Detect which cell encompasses the target text, then output its [X, Y] center coordinate. 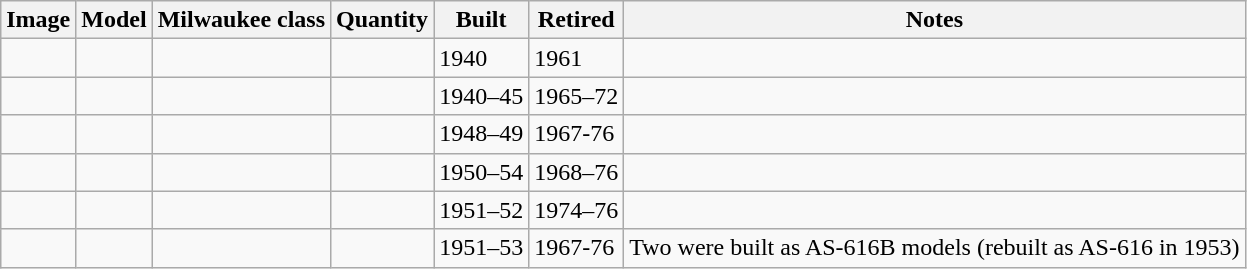
Image [38, 20]
Two were built as AS-616B models (rebuilt as AS-616 in 1953) [934, 248]
1950–54 [482, 172]
1968–76 [576, 172]
Notes [934, 20]
1951–52 [482, 210]
1951–53 [482, 248]
1948–49 [482, 134]
1965–72 [576, 96]
Model [114, 20]
Built [482, 20]
1940–45 [482, 96]
1940 [482, 58]
1974–76 [576, 210]
Retired [576, 20]
Milwaukee class [241, 20]
1961 [576, 58]
Quantity [382, 20]
